Provide the (X, Y) coordinate of the cell's center where the given text is located.  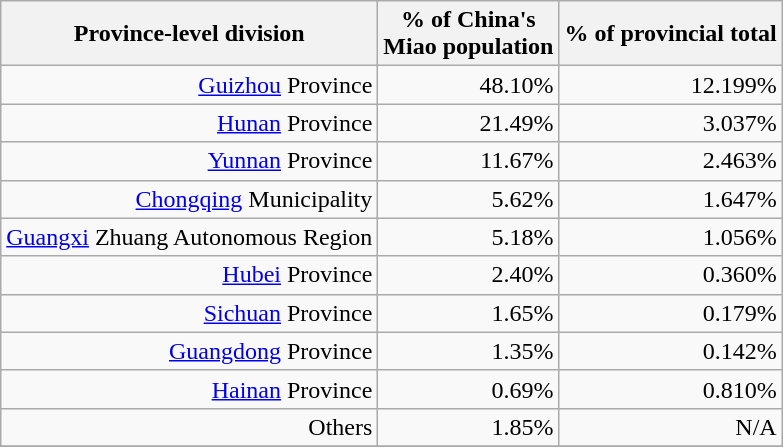
% of China'sMiao population (468, 34)
2.463% (670, 161)
48.10% (468, 85)
Guangxi Zhuang Autonomous Region (190, 237)
0.142% (670, 351)
Sichuan Province (190, 313)
Others (190, 427)
Guangdong Province (190, 351)
1.65% (468, 313)
0.179% (670, 313)
11.67% (468, 161)
Yunnan Province (190, 161)
Guizhou Province (190, 85)
5.18% (468, 237)
0.360% (670, 275)
21.49% (468, 123)
Hunan Province (190, 123)
0.810% (670, 389)
1.85% (468, 427)
1.647% (670, 199)
N/A (670, 427)
1.056% (670, 237)
Chongqing Municipality (190, 199)
2.40% (468, 275)
1.35% (468, 351)
Hubei Province (190, 275)
Province-level division (190, 34)
3.037% (670, 123)
Hainan Province (190, 389)
0.69% (468, 389)
% of provincial total (670, 34)
5.62% (468, 199)
12.199% (670, 85)
